Provide the (X, Y) coordinate of the cell's center where the given text is located.  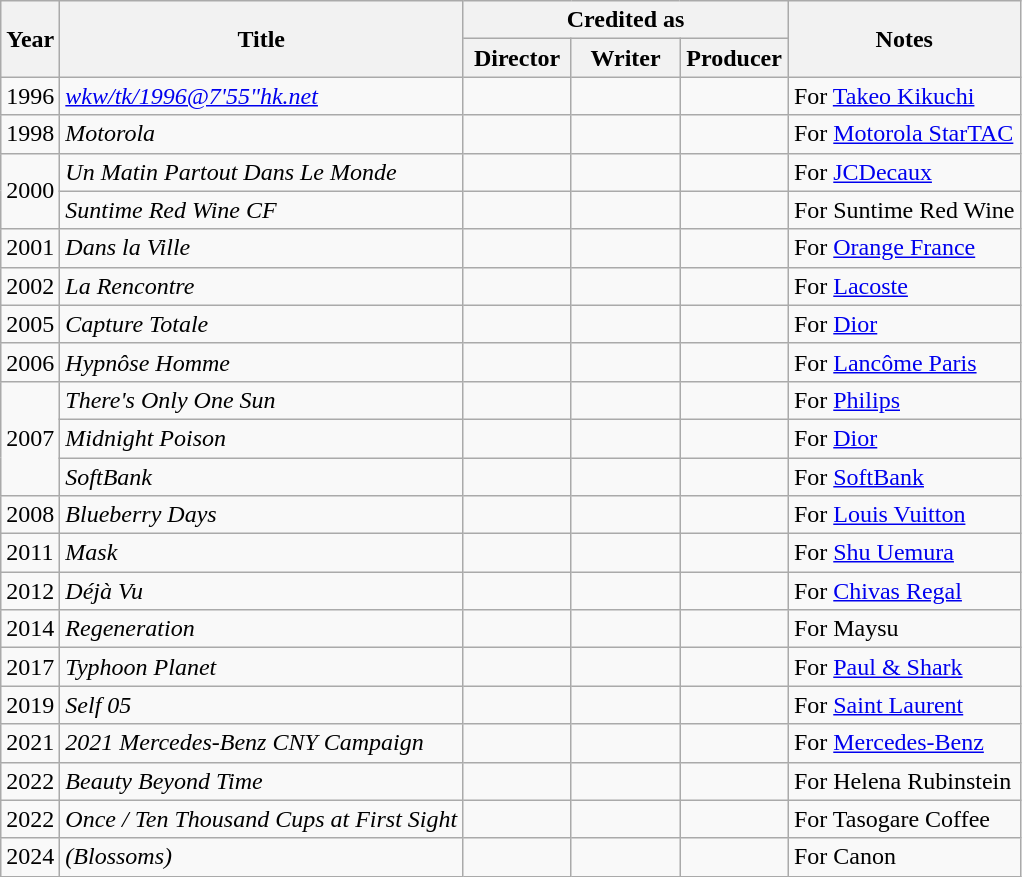
For Orange France (904, 248)
2008 (30, 515)
2021 Mercedes-Benz CNY Campaign (262, 743)
For Helena Rubinstein (904, 781)
There's Only One Sun (262, 400)
2011 (30, 553)
For Mercedes-Benz (904, 743)
2019 (30, 705)
Title (262, 39)
Motorola (262, 134)
1996 (30, 96)
SoftBank (262, 477)
(Blossoms) (262, 857)
Un Matin Partout Dans Le Monde (262, 172)
Notes (904, 39)
For Louis Vuitton (904, 515)
wkw/tk/1996@7'55"hk.net (262, 96)
2001 (30, 248)
Déjà Vu (262, 591)
Hypnôse Homme (262, 362)
Producer (734, 58)
2000 (30, 191)
Midnight Poison (262, 438)
2006 (30, 362)
2014 (30, 629)
For SoftBank (904, 477)
Suntime Red Wine CF (262, 210)
For Lacoste (904, 286)
Blueberry Days (262, 515)
For Saint Laurent (904, 705)
Self 05 (262, 705)
Writer (626, 58)
Mask (262, 553)
For Tasogare Coffee (904, 819)
2002 (30, 286)
Year (30, 39)
Capture Totale (262, 324)
La Rencontre (262, 286)
Director (518, 58)
For Lancôme Paris (904, 362)
Once / Ten Thousand Cups at First Sight (262, 819)
1998 (30, 134)
For Shu Uemura (904, 553)
2007 (30, 438)
Credited as (626, 20)
For Paul & Shark (904, 667)
For Suntime Red Wine (904, 210)
Typhoon Planet (262, 667)
2017 (30, 667)
Dans la Ville (262, 248)
For Takeo Kikuchi (904, 96)
For Canon (904, 857)
For Motorola StarTAC (904, 134)
For JCDecaux (904, 172)
2005 (30, 324)
Beauty Beyond Time (262, 781)
For Chivas Regal (904, 591)
2024 (30, 857)
For Maysu (904, 629)
2012 (30, 591)
2021 (30, 743)
Regeneration (262, 629)
For Philips (904, 400)
